Extract the [X, Y] coordinate from the center of the cell holding the provided text.  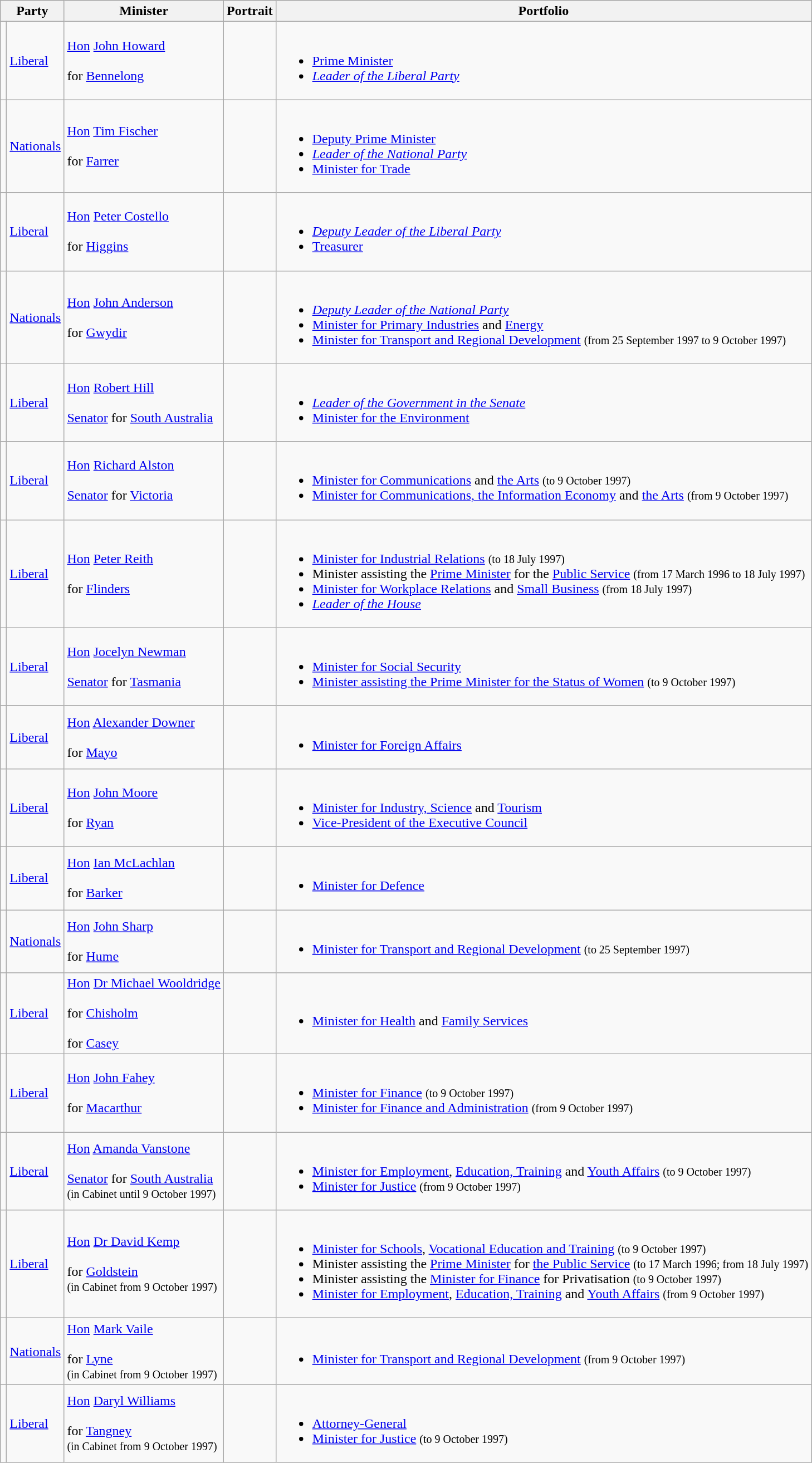
Minister for Health and Family Services [544, 1014]
Hon Richard Alston Senator for Victoria [144, 481]
Minister for Employment, Education, Training and Youth Affairs (to 9 October 1997)Minister for Justice (from 9 October 1997) [544, 1171]
Hon Ian McLachlan for Barker [144, 878]
Minister for Industry, Science and TourismVice-President of the Executive Council [544, 808]
Hon Jocelyn Newman Senator for Tasmania [144, 667]
Prime MinisterLeader of the Liberal Party [544, 61]
Hon Dr David Kemp for Goldstein (in Cabinet from 9 October 1997) [144, 1264]
Portrait [250, 11]
Portfolio [544, 11]
Hon Tim Fischer for Farrer [144, 146]
Minister for Social SecurityMinister assisting the Prime Minister for the Status of Women (to 9 October 1997) [544, 667]
Minister for Defence [544, 878]
Minister for Communications and the Arts (to 9 October 1997)Minister for Communications, the Information Economy and the Arts (from 9 October 1997) [544, 481]
Hon Mark Vaile for Lyne (in Cabinet from 9 October 1997) [144, 1351]
Minister for Transport and Regional Development (from 9 October 1997) [544, 1351]
Attorney-GeneralMinister for Justice (to 9 October 1997) [544, 1423]
Minister for Finance (to 9 October 1997)Minister for Finance and Administration (from 9 October 1997) [544, 1093]
Minister for Transport and Regional Development (to 25 September 1997) [544, 941]
Minister [144, 11]
Hon John Sharp for Hume [144, 941]
Leader of the Government in the SenateMinister for the Environment [544, 403]
Hon John Howard for Bennelong [144, 61]
Hon John Fahey for Macarthur [144, 1093]
Party [32, 11]
Hon Alexander Downer for Mayo [144, 737]
Hon John Anderson for Gwydir [144, 317]
Hon John Moore for Ryan [144, 808]
Deputy Prime MinisterLeader of the National PartyMinister for Trade [544, 146]
Hon Peter Costello for Higgins [144, 232]
Hon Robert Hill Senator for South Australia [144, 403]
Hon Dr Michael Wooldridge for Chisholm for Casey [144, 1014]
Hon Daryl Williams for Tangney (in Cabinet from 9 October 1997) [144, 1423]
Hon Peter Reith for Flinders [144, 574]
Minister for Foreign Affairs [544, 737]
Deputy Leader of the Liberal PartyTreasurer [544, 232]
Hon Amanda Vanstone Senator for South Australia (in Cabinet until 9 October 1997) [144, 1171]
